Output the (x, y) coordinate of the center of the cell containing the given text.  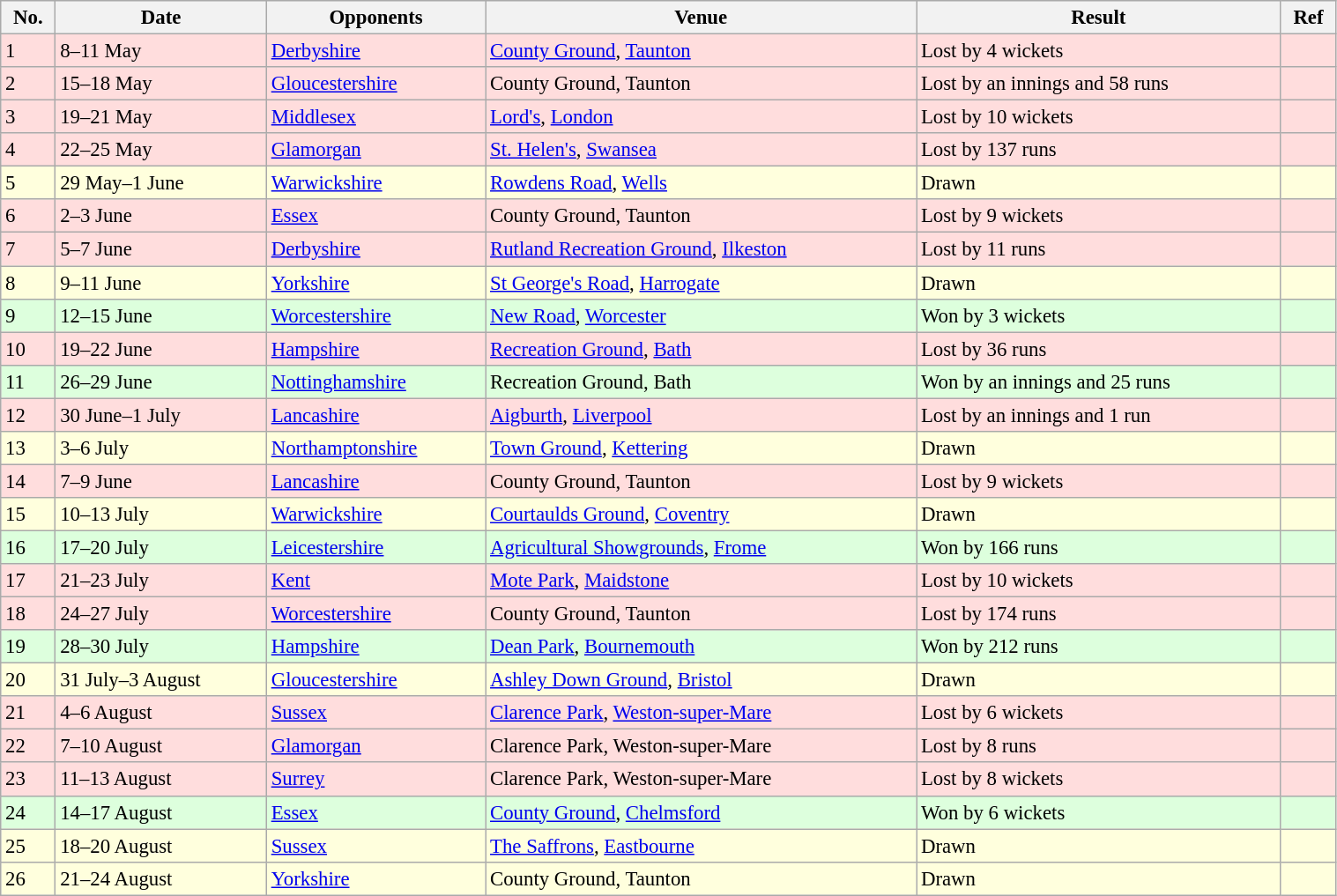
13 (28, 448)
9 (28, 315)
Won by 6 wickets (1098, 812)
5–7 June (161, 249)
Lost by 4 wickets (1098, 51)
26–29 June (161, 381)
Dean Park, Bournemouth (702, 647)
8 (28, 283)
20 (28, 680)
9–11 June (161, 283)
Won by 212 runs (1098, 647)
2 (28, 84)
30 June–1 July (161, 415)
24 (28, 812)
21 (28, 713)
Ref (1308, 18)
Ashley Down Ground, Bristol (702, 680)
23 (28, 780)
18 (28, 614)
11 (28, 381)
7–9 June (161, 481)
Won by 3 wickets (1098, 315)
15 (28, 515)
St. Helen's, Swansea (702, 150)
Lost by 8 wickets (1098, 780)
2–3 June (161, 216)
22–25 May (161, 150)
Lost by an innings and 1 run (1098, 415)
4–6 August (161, 713)
14 (28, 481)
Lord's, London (702, 117)
Lost by 137 runs (1098, 150)
The Saffrons, Eastbourne (702, 846)
24–27 July (161, 614)
19–22 June (161, 349)
21–23 July (161, 581)
3 (28, 117)
Lost by 36 runs (1098, 349)
10–13 July (161, 515)
Courtaulds Ground, Coventry (702, 515)
29 May–1 June (161, 183)
10 (28, 349)
12–15 June (161, 315)
St George's Road, Harrogate (702, 283)
Result (1098, 18)
Middlesex (375, 117)
7–10 August (161, 746)
15–18 May (161, 84)
Leicestershire (375, 547)
17 (28, 581)
Won by an innings and 25 runs (1098, 381)
Lost by 8 runs (1098, 746)
Lost by 11 runs (1098, 249)
Kent (375, 581)
11–13 August (161, 780)
22 (28, 746)
Lost by an innings and 58 runs (1098, 84)
Aigburth, Liverpool (702, 415)
Lost by 6 wickets (1098, 713)
Town Ground, Kettering (702, 448)
County Ground, Chelmsford (702, 812)
Venue (702, 18)
26 (28, 878)
14–17 August (161, 812)
No. (28, 18)
21–24 August (161, 878)
Agricultural Showgrounds, Frome (702, 547)
Northamptonshire (375, 448)
Nottinghamshire (375, 381)
New Road, Worcester (702, 315)
6 (28, 216)
1 (28, 51)
31 July–3 August (161, 680)
28–30 July (161, 647)
3–6 July (161, 448)
8–11 May (161, 51)
5 (28, 183)
Surrey (375, 780)
7 (28, 249)
19 (28, 647)
25 (28, 846)
17–20 July (161, 547)
19–21 May (161, 117)
Opponents (375, 18)
4 (28, 150)
Won by 166 runs (1098, 547)
Rowdens Road, Wells (702, 183)
Rutland Recreation Ground, Ilkeston (702, 249)
Mote Park, Maidstone (702, 581)
Lost by 174 runs (1098, 614)
18–20 August (161, 846)
Date (161, 18)
16 (28, 547)
12 (28, 415)
